Output the (x, y) coordinate of the center of the cell containing the given text.  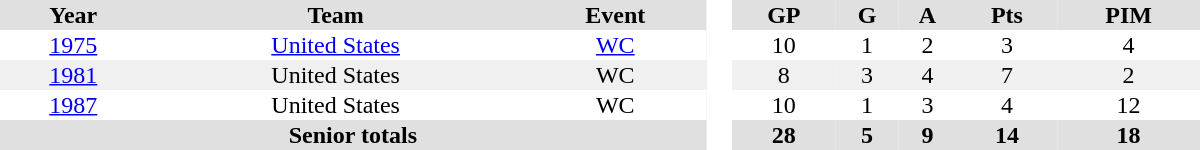
1981 (74, 75)
Year (74, 15)
1987 (74, 105)
8 (784, 75)
G (867, 15)
A (927, 15)
14 (1008, 135)
18 (1128, 135)
Senior totals (353, 135)
9 (927, 135)
Team (336, 15)
5 (867, 135)
7 (1008, 75)
1975 (74, 45)
Event (616, 15)
28 (784, 135)
12 (1128, 105)
Pts (1008, 15)
GP (784, 15)
PIM (1128, 15)
